For the text-containing cell, return its midpoint in (x, y) coordinate format. 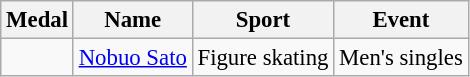
Nobuo Sato (132, 58)
Sport (263, 20)
Name (132, 20)
Figure skating (263, 58)
Men's singles (401, 58)
Medal (38, 20)
Event (401, 20)
